Return [X, Y] of the center of cell containing provided text 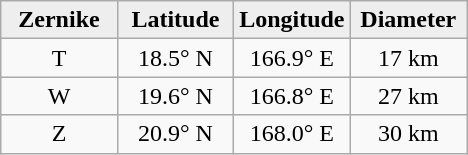
17 km [408, 58]
27 km [408, 96]
19.6° N [175, 96]
168.0° E [292, 134]
Latitude [175, 20]
Longitude [292, 20]
18.5° N [175, 58]
30 km [408, 134]
166.8° E [292, 96]
Z [59, 134]
T [59, 58]
W [59, 96]
Zernike [59, 20]
20.9° N [175, 134]
Diameter [408, 20]
166.9° E [292, 58]
